Locate the cell with the specified text and output its (x, y) center coordinate. 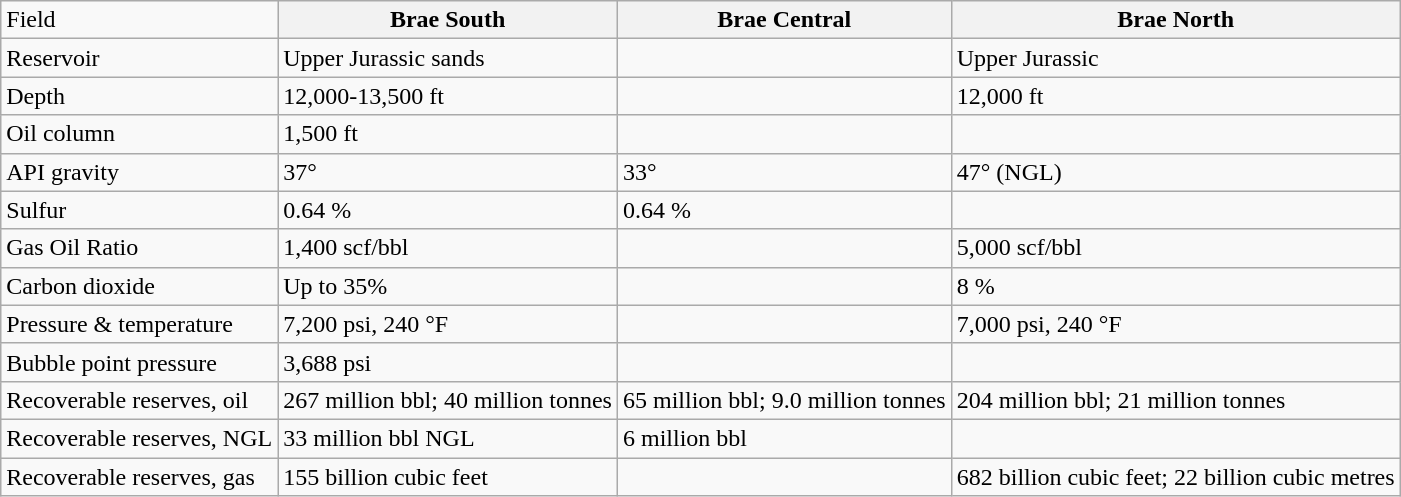
3,688 psi (448, 362)
Brae South (448, 20)
7,200 psi, 240 °F (448, 324)
47° (NGL) (1176, 172)
Brae North (1176, 20)
1,500 ft (448, 134)
1,400 scf/bbl (448, 248)
12,000 ft (1176, 96)
Bubble point pressure (140, 362)
Carbon dioxide (140, 286)
Brae Central (784, 20)
API gravity (140, 172)
Recoverable reserves, oil (140, 400)
Depth (140, 96)
33 million bbl NGL (448, 438)
155 billion cubic feet (448, 477)
Pressure & temperature (140, 324)
Recoverable reserves, gas (140, 477)
204 million bbl; 21 million tonnes (1176, 400)
8 % (1176, 286)
12,000-13,500 ft (448, 96)
65 million bbl; 9.0 million tonnes (784, 400)
33° (784, 172)
37° (448, 172)
7,000 psi, 240 °F (1176, 324)
Reservoir (140, 58)
6 million bbl (784, 438)
Upper Jurassic sands (448, 58)
267 million bbl; 40 million tonnes (448, 400)
Gas Oil Ratio (140, 248)
Up to 35% (448, 286)
Sulfur (140, 210)
Oil column (140, 134)
682 billion cubic feet; 22 billion cubic metres (1176, 477)
Upper Jurassic (1176, 58)
5,000 scf/bbl (1176, 248)
Field (140, 20)
Recoverable reserves, NGL (140, 438)
